Identify which cell holds the provided text, then report its [X, Y] central coordinate. 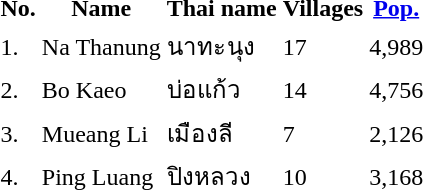
7 [322, 133]
นาทะนุง [222, 46]
Na Thanung [101, 46]
14 [322, 90]
บ่อแก้ว [222, 90]
เมืองลี [222, 133]
17 [322, 46]
Mueang Li [101, 133]
Bo Kaeo [101, 90]
